Detect which cell encompasses the target text, then output its [X, Y] center coordinate. 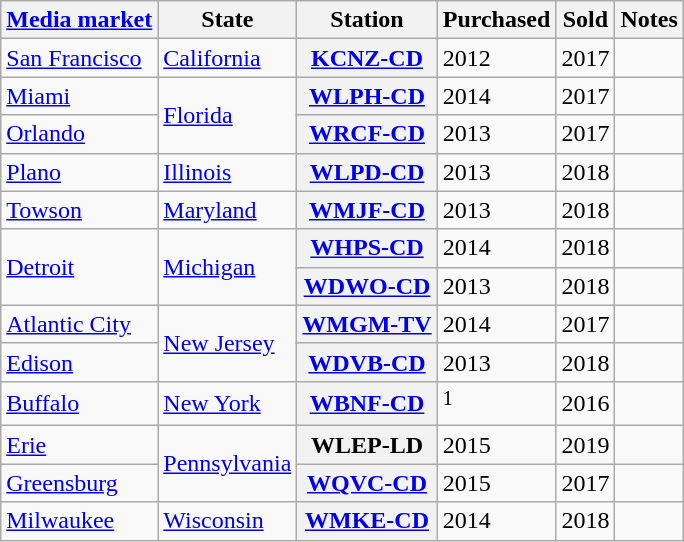
WHPS-CD [367, 248]
Pennsylvania [228, 464]
WLEP-LD [367, 445]
Milwaukee [80, 521]
Illinois [228, 172]
Orlando [80, 134]
San Francisco [80, 58]
Atlantic City [80, 324]
Miami [80, 96]
Media market [80, 20]
WRCF-CD [367, 134]
WLPH-CD [367, 96]
WDWO-CD [367, 286]
Florida [228, 115]
New Jersey [228, 343]
WMJF-CD [367, 210]
Maryland [228, 210]
WQVC-CD [367, 483]
Detroit [80, 267]
WMKE-CD [367, 521]
Buffalo [80, 404]
2012 [496, 58]
Erie [80, 445]
Edison [80, 362]
Sold [586, 20]
State [228, 20]
KCNZ-CD [367, 58]
California [228, 58]
New York [228, 404]
Purchased [496, 20]
2019 [586, 445]
Plano [80, 172]
Michigan [228, 267]
WBNF-CD [367, 404]
Wisconsin [228, 521]
1 [496, 404]
WMGM-TV [367, 324]
Notes [649, 20]
WDVB-CD [367, 362]
WLPD-CD [367, 172]
2016 [586, 404]
Towson [80, 210]
Greensburg [80, 483]
Station [367, 20]
